For the text-containing cell, return its midpoint in (x, y) coordinate format. 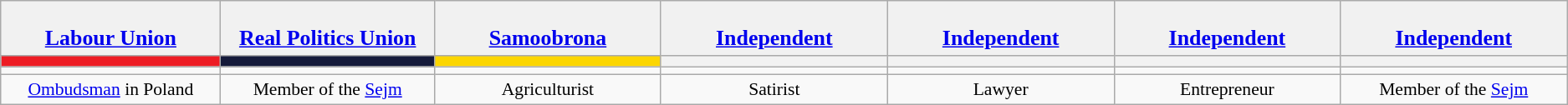
Agriculturist (547, 90)
Labour Union (110, 28)
Samoobrona (547, 28)
Satirist (774, 90)
Ombudsman in Poland (110, 90)
Real Politics Union (328, 28)
Entrepreneur (1228, 90)
Lawyer (1000, 90)
